Search for the cell housing the specified text and yield its (x, y) center coordinate. 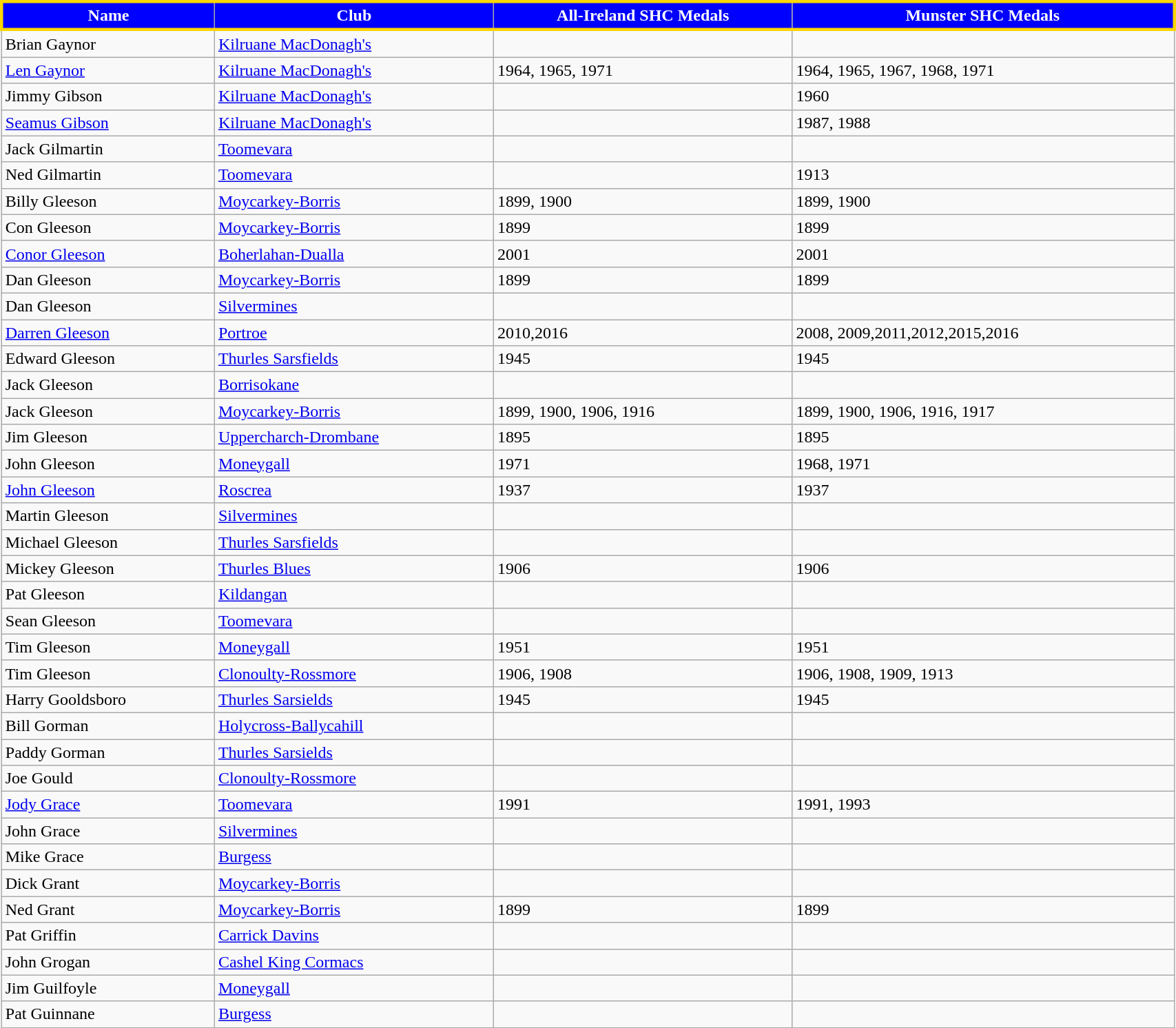
Pat Guinnane (107, 1014)
1899, 1900, 1906, 1916, 1917 (983, 411)
Jim Guilfoyle (107, 988)
Joe Gould (107, 779)
1906, 1908, 1909, 1913 (983, 673)
Kildangan (354, 595)
Portroe (354, 333)
Conor Gleeson (107, 254)
Ned Grant (107, 909)
2008, 2009,2011,2012,2015,2016 (983, 333)
1987, 1988 (983, 123)
John Grace (107, 831)
Paddy Gorman (107, 752)
Pat Griffin (107, 936)
1968, 1971 (983, 464)
Brian Gaynor (107, 43)
John Grogan (107, 962)
1960 (983, 96)
Mickey Gleeson (107, 568)
Boherlahan-Dualla (354, 254)
1964, 1965, 1971 (642, 70)
1913 (983, 175)
Cashel King Cormacs (354, 962)
Pat Gleeson (107, 595)
Harry Gooldsboro (107, 699)
Jimmy Gibson (107, 96)
Name (107, 15)
Roscrea (354, 490)
Jack Gilmartin (107, 149)
Ned Gilmartin (107, 175)
1964, 1965, 1967, 1968, 1971 (983, 70)
Martin Gleeson (107, 516)
Jody Grace (107, 805)
Con Gleeson (107, 227)
Uppercharch-Drombane (354, 438)
Bill Gorman (107, 726)
Jim Gleeson (107, 438)
1991, 1993 (983, 805)
Thurles Blues (354, 568)
Dick Grant (107, 883)
Billy Gleeson (107, 201)
2010,2016 (642, 333)
1906, 1908 (642, 673)
Mike Grace (107, 857)
1991 (642, 805)
Seamus Gibson (107, 123)
All-Ireland SHC Medals (642, 15)
Borrisokane (354, 385)
1971 (642, 464)
Sean Gleeson (107, 621)
Darren Gleeson (107, 333)
Michael Gleeson (107, 542)
Munster SHC Medals (983, 15)
Holycross-Ballycahill (354, 726)
Edward Gleeson (107, 359)
1899, 1900, 1906, 1916 (642, 411)
Carrick Davins (354, 936)
Club (354, 15)
Len Gaynor (107, 70)
